Extract the [x, y] coordinate from the center of the cell holding the provided text.  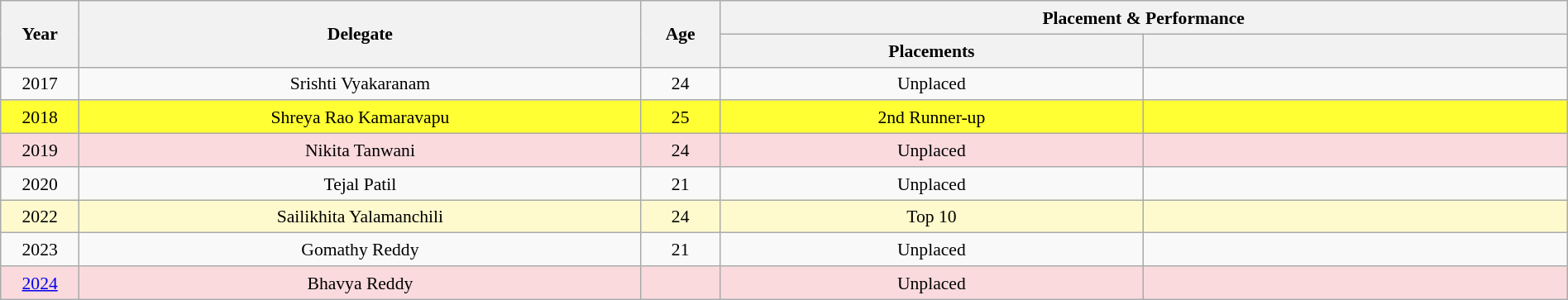
Placement & Performance [1143, 17]
2024 [40, 283]
Shreya Rao Kamaravapu [361, 117]
2022 [40, 217]
2nd Runner-up [931, 117]
25 [680, 117]
2018 [40, 117]
Bhavya Reddy [361, 283]
Year [40, 34]
Delegate [361, 34]
Top 10 [931, 217]
Nikita Tanwani [361, 150]
Sailikhita Yalamanchili [361, 217]
Placements [931, 50]
Tejal Patil [361, 183]
Gomathy Reddy [361, 250]
2019 [40, 150]
2020 [40, 183]
2017 [40, 83]
Srishti Vyakaranam [361, 83]
Age [680, 34]
2023 [40, 250]
